Return the [x, y] coordinate for the center point of the cell that contains the specified text.  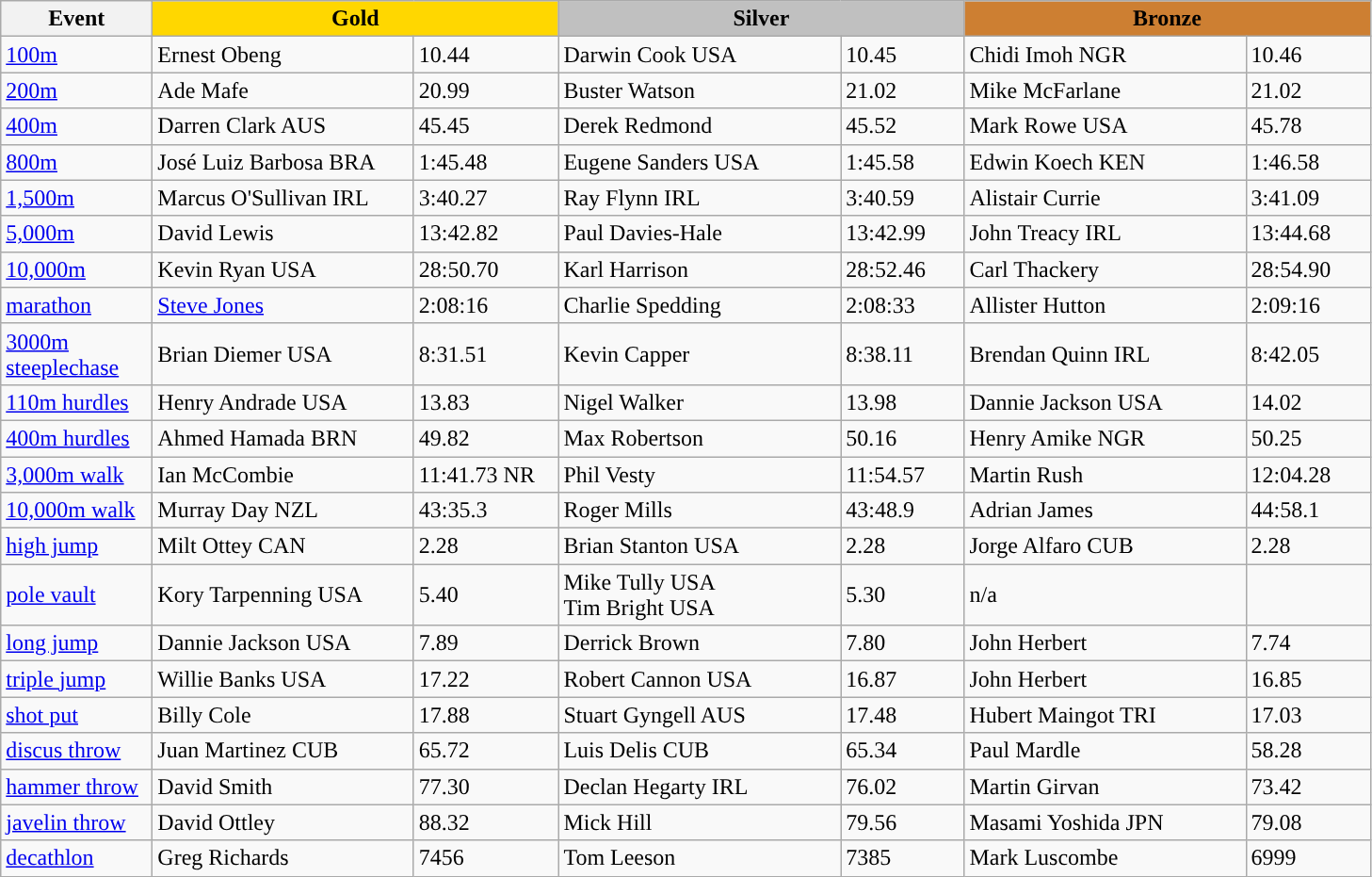
David Smith [282, 787]
13.83 [486, 402]
1,500m [77, 198]
58.28 [1308, 751]
Robert Cannon USA [700, 679]
5,000m [77, 234]
1:45.58 [902, 162]
David Lewis [282, 234]
43:48.9 [902, 511]
Alistair Currie [1106, 198]
2:09:16 [1308, 305]
Jorge Alfaro CUB [1106, 546]
28:52.46 [902, 269]
Henry Andrade USA [282, 402]
1:46.58 [1308, 162]
400m [77, 126]
decathlon [77, 858]
3:41.09 [1308, 198]
David Ottley [282, 822]
50.16 [902, 438]
Kevin Ryan USA [282, 269]
Kevin Capper [700, 354]
Karl Harrison [700, 269]
Ade Mafe [282, 90]
17.48 [902, 715]
13:42.99 [902, 234]
49.82 [486, 438]
45.45 [486, 126]
Mike Tully USA Tim Bright USA [700, 595]
Murray Day NZL [282, 511]
hammer throw [77, 787]
7.74 [1308, 643]
8:38.11 [902, 354]
110m hurdles [77, 402]
400m hurdles [77, 438]
Event [77, 19]
5.40 [486, 595]
Adrian James [1106, 511]
77.30 [486, 787]
Edwin Koech KEN [1106, 162]
10,000m walk [77, 511]
16.87 [902, 679]
Bronze [1168, 19]
high jump [77, 546]
Declan Hegarty IRL [700, 787]
Stuart Gyngell AUS [700, 715]
shot put [77, 715]
Paul Davies-Hale [700, 234]
Marcus O'Sullivan IRL [282, 198]
Juan Martinez CUB [282, 751]
88.32 [486, 822]
1:45.48 [486, 162]
79.56 [902, 822]
79.08 [1308, 822]
28:54.90 [1308, 269]
Luis Delis CUB [700, 751]
Silver [761, 19]
pole vault [77, 595]
Ernest Obeng [282, 55]
20.99 [486, 90]
Ray Flynn IRL [700, 198]
6999 [1308, 858]
10.44 [486, 55]
13:44.68 [1308, 234]
3000m steeplechase [77, 354]
Ahmed Hamada BRN [282, 438]
65.34 [902, 751]
Brian Diemer USA [282, 354]
17.03 [1308, 715]
Willie Banks USA [282, 679]
11:41.73 NR [486, 474]
7385 [902, 858]
triple jump [77, 679]
Buster Watson [700, 90]
45.52 [902, 126]
2:08:16 [486, 305]
Nigel Walker [700, 402]
8:31.51 [486, 354]
2:08:33 [902, 305]
16.85 [1308, 679]
13:42.82 [486, 234]
John Treacy IRL [1106, 234]
13.98 [902, 402]
Mark Rowe USA [1106, 126]
Paul Mardle [1106, 751]
Chidi Imoh NGR [1106, 55]
Eugene Sanders USA [700, 162]
73.42 [1308, 787]
7.89 [486, 643]
7456 [486, 858]
Phil Vesty [700, 474]
11:54.57 [902, 474]
Darren Clark AUS [282, 126]
44:58.1 [1308, 511]
Greg Richards [282, 858]
Carl Thackery [1106, 269]
Tom Leeson [700, 858]
José Luiz Barbosa BRA [282, 162]
Mark Luscombe [1106, 858]
long jump [77, 643]
10,000m [77, 269]
10.46 [1308, 55]
Kory Tarpenning USA [282, 595]
Roger Mills [700, 511]
Charlie Spedding [700, 305]
Martin Girvan [1106, 787]
Henry Amike NGR [1106, 438]
3:40.27 [486, 198]
100m [77, 55]
Billy Cole [282, 715]
Brian Stanton USA [700, 546]
200m [77, 90]
45.78 [1308, 126]
65.72 [486, 751]
javelin throw [77, 822]
17.88 [486, 715]
7.80 [902, 643]
Derek Redmond [700, 126]
17.22 [486, 679]
Masami Yoshida JPN [1106, 822]
n/a [1106, 595]
8:42.05 [1308, 354]
76.02 [902, 787]
3,000m walk [77, 474]
3:40.59 [902, 198]
Mick Hill [700, 822]
Milt Ottey CAN [282, 546]
Mike McFarlane [1106, 90]
14.02 [1308, 402]
10.45 [902, 55]
discus throw [77, 751]
28:50.70 [486, 269]
Gold [356, 19]
Hubert Maingot TRI [1106, 715]
800m [77, 162]
12:04.28 [1308, 474]
5.30 [902, 595]
50.25 [1308, 438]
Darwin Cook USA [700, 55]
Brendan Quinn IRL [1106, 354]
Max Robertson [700, 438]
Derrick Brown [700, 643]
Steve Jones [282, 305]
Ian McCombie [282, 474]
43:35.3 [486, 511]
Martin Rush [1106, 474]
marathon [77, 305]
Allister Hutton [1106, 305]
